Return the (X, Y) coordinate for the center point of the cell that contains the specified text.  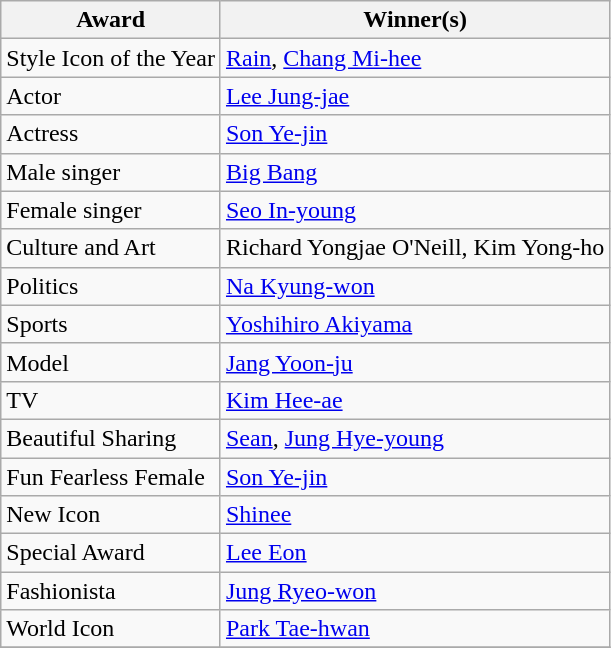
Na Kyung-won (414, 286)
Shinee (414, 515)
Yoshihiro Akiyama (414, 324)
Richard Yongjae O'Neill, Kim Yong-ho (414, 248)
Big Bang (414, 172)
Politics (111, 286)
Male singer (111, 172)
Jung Ryeo-won (414, 591)
Park Tae-hwan (414, 629)
Beautiful Sharing (111, 438)
Female singer (111, 210)
Lee Eon (414, 553)
Jang Yoon-ju (414, 362)
World Icon (111, 629)
Rain, Chang Mi-hee (414, 58)
Actress (111, 134)
Sean, Jung Hye-young (414, 438)
Special Award (111, 553)
Fashionista (111, 591)
Winner(s) (414, 20)
New Icon (111, 515)
Award (111, 20)
TV (111, 400)
Kim Hee-ae (414, 400)
Style Icon of the Year (111, 58)
Fun Fearless Female (111, 477)
Seo In-young (414, 210)
Lee Jung-jae (414, 96)
Culture and Art (111, 248)
Model (111, 362)
Sports (111, 324)
Actor (111, 96)
